Search for the cell housing the specified text and yield its (x, y) center coordinate. 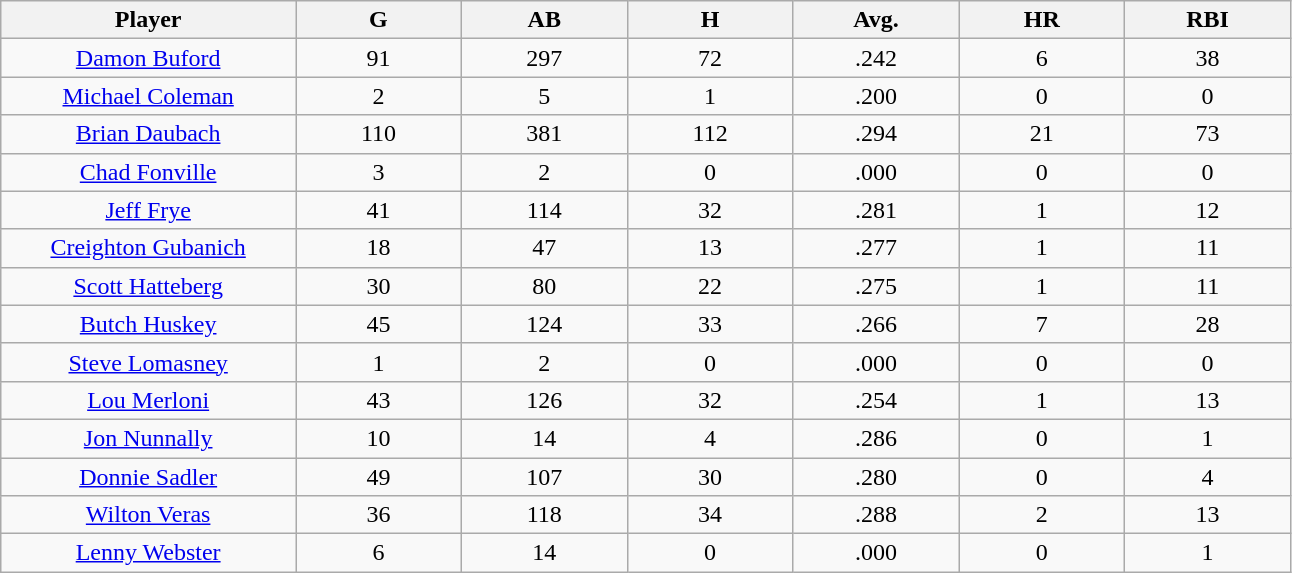
118 (544, 515)
HR (1042, 20)
112 (710, 134)
Jon Nunnally (148, 438)
Butch Huskey (148, 324)
34 (710, 515)
22 (710, 286)
.275 (876, 286)
.294 (876, 134)
73 (1208, 134)
AB (544, 20)
5 (544, 96)
107 (544, 477)
10 (379, 438)
43 (379, 400)
12 (1208, 210)
G (379, 20)
41 (379, 210)
Lenny Webster (148, 553)
381 (544, 134)
28 (1208, 324)
Lou Merloni (148, 400)
47 (544, 248)
Brian Daubach (148, 134)
72 (710, 58)
Wilton Veras (148, 515)
Michael Coleman (148, 96)
45 (379, 324)
21 (1042, 134)
.277 (876, 248)
36 (379, 515)
Player (148, 20)
38 (1208, 58)
80 (544, 286)
.281 (876, 210)
297 (544, 58)
124 (544, 324)
91 (379, 58)
Jeff Frye (148, 210)
Donnie Sadler (148, 477)
Steve Lomasney (148, 362)
.288 (876, 515)
Avg. (876, 20)
RBI (1208, 20)
126 (544, 400)
.286 (876, 438)
.254 (876, 400)
33 (710, 324)
.242 (876, 58)
.280 (876, 477)
H (710, 20)
110 (379, 134)
114 (544, 210)
3 (379, 172)
18 (379, 248)
7 (1042, 324)
Creighton Gubanich (148, 248)
Damon Buford (148, 58)
49 (379, 477)
.266 (876, 324)
Chad Fonville (148, 172)
.200 (876, 96)
Scott Hatteberg (148, 286)
